Detect which cell encompasses the target text, then output its [x, y] center coordinate. 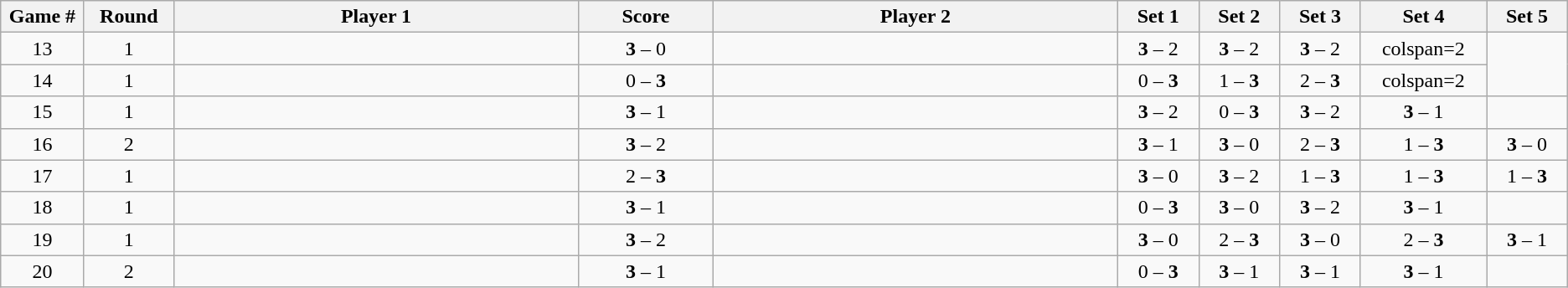
18 [42, 208]
Game # [42, 17]
Set 2 [1240, 17]
14 [42, 80]
Set 1 [1158, 17]
Set 3 [1320, 17]
16 [42, 144]
15 [42, 112]
Player 1 [377, 17]
Round [129, 17]
Set 4 [1423, 17]
17 [42, 176]
13 [42, 49]
19 [42, 239]
20 [42, 271]
Player 2 [915, 17]
Set 5 [1528, 17]
Score [645, 17]
